Locate the cell with the specified text and output its (X, Y) center coordinate. 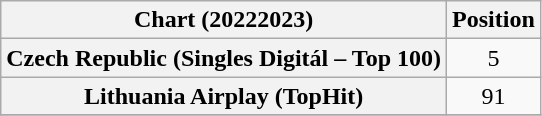
Position (494, 20)
Chart (20222023) (224, 20)
Czech Republic (Singles Digitál – Top 100) (224, 58)
Lithuania Airplay (TopHit) (224, 96)
5 (494, 58)
91 (494, 96)
